Determine the (X, Y) coordinate at the center of the cell enclosing the given text.  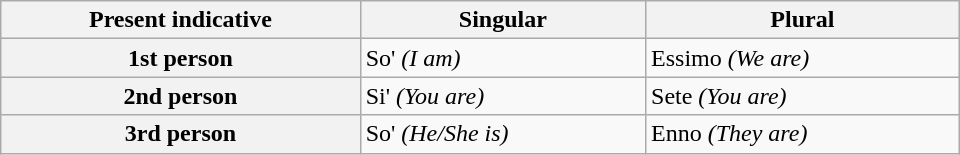
So' (He/She is) (502, 134)
Essimo (We are) (803, 58)
3rd person (180, 134)
Singular (502, 20)
1st person (180, 58)
Si' (You are) (502, 96)
Sete (You are) (803, 96)
Enno (They are) (803, 134)
Present indicative (180, 20)
2nd person (180, 96)
Plural (803, 20)
So' (I am) (502, 58)
